Identify which cell holds the provided text, then report its [X, Y] central coordinate. 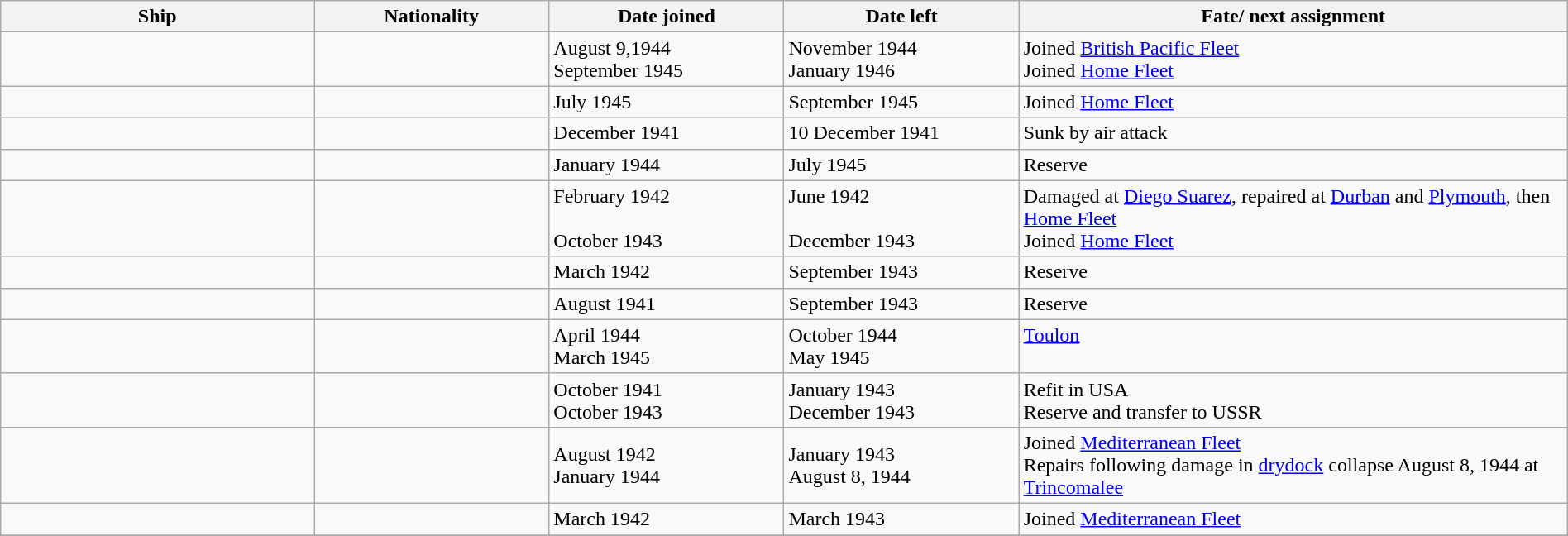
October 1941October 1943 [667, 400]
March 1943 [901, 519]
Sunk by air attack [1293, 133]
September 1945 [901, 102]
Refit in USAReserve and transfer to USSR [1293, 400]
Joined Mediterranean Fleet [1293, 519]
October 1944May 1945 [901, 346]
Damaged at Diego Suarez, repaired at Durban and Plymouth, then Home FleetJoined Home Fleet [1293, 218]
August 1941 [667, 304]
August 9,1944September 1945 [667, 60]
Joined Mediterranean FleetRepairs following damage in drydock collapse August 8, 1944 at Trincomalee [1293, 465]
April 1944March 1945 [667, 346]
Toulon [1293, 346]
August 1942January 1944 [667, 465]
February 1942October 1943 [667, 218]
January 1943December 1943 [901, 400]
10 December 1941 [901, 133]
January 1944 [667, 165]
Joined Home Fleet [1293, 102]
January 1943August 8, 1944 [901, 465]
Joined British Pacific FleetJoined Home Fleet [1293, 60]
Date joined [667, 17]
Ship [157, 17]
Date left [901, 17]
June 1942December 1943 [901, 218]
Fate/ next assignment [1293, 17]
November 1944January 1946 [901, 60]
December 1941 [667, 133]
Nationality [432, 17]
